Extract the [x, y] coordinate from the center of the cell holding the provided text.  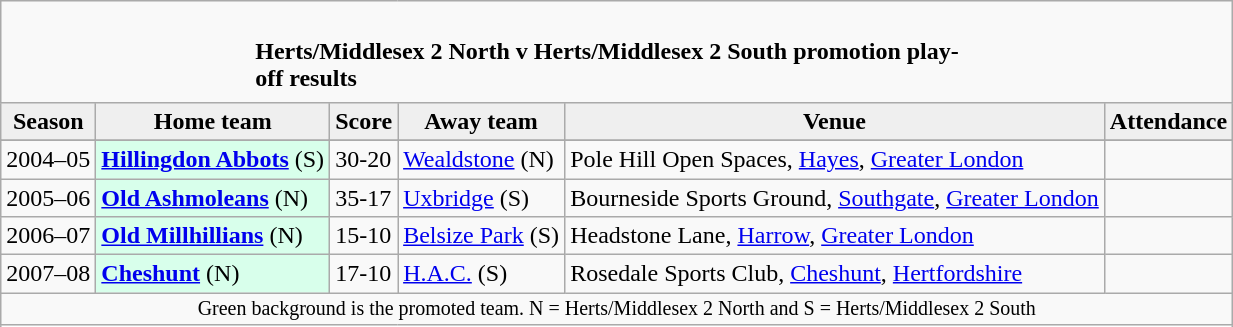
Headstone Lane, Harrow, Greater London [835, 236]
15-10 [364, 236]
Bourneside Sports Ground, Southgate, Greater London [835, 197]
Old Ashmoleans (N) [213, 197]
Old Millhillians (N) [213, 236]
Home team [213, 121]
Rosedale Sports Club, Cheshunt, Hertfordshire [835, 274]
Green background is the promoted team. N = Herts/Middlesex 2 North and S = Herts/Middlesex 2 South [617, 310]
17-10 [364, 274]
30-20 [364, 159]
2004–05 [48, 159]
Pole Hill Open Spaces, Hayes, Greater London [835, 159]
Season [48, 121]
Score [364, 121]
2007–08 [48, 274]
Cheshunt (N) [213, 274]
2006–07 [48, 236]
Venue [835, 121]
Hillingdon Abbots (S) [213, 159]
Uxbridge (S) [482, 197]
Attendance [1168, 121]
Wealdstone (N) [482, 159]
35-17 [364, 197]
2005–06 [48, 197]
Away team [482, 121]
Belsize Park (S) [482, 236]
H.A.C. (S) [482, 274]
